Capture the cell that displays the provided text and extract its [X, Y] central coordinate. 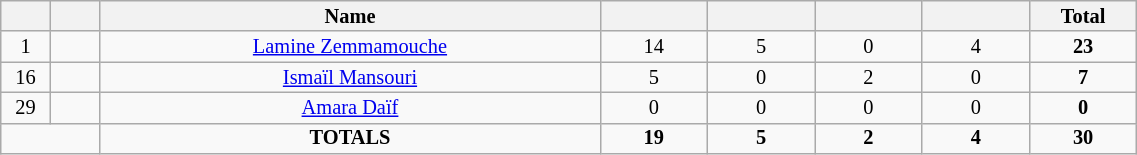
23 [1082, 46]
TOTALS [350, 138]
Total [1082, 16]
7 [1082, 78]
Lamine Zemmamouche [350, 46]
19 [654, 138]
Name [350, 16]
29 [26, 108]
16 [26, 78]
Amara Daïf [350, 108]
Ismaïl Mansouri [350, 78]
30 [1082, 138]
14 [654, 46]
1 [26, 46]
